Determine the [x, y] coordinate at the center of the cell enclosing the given text.  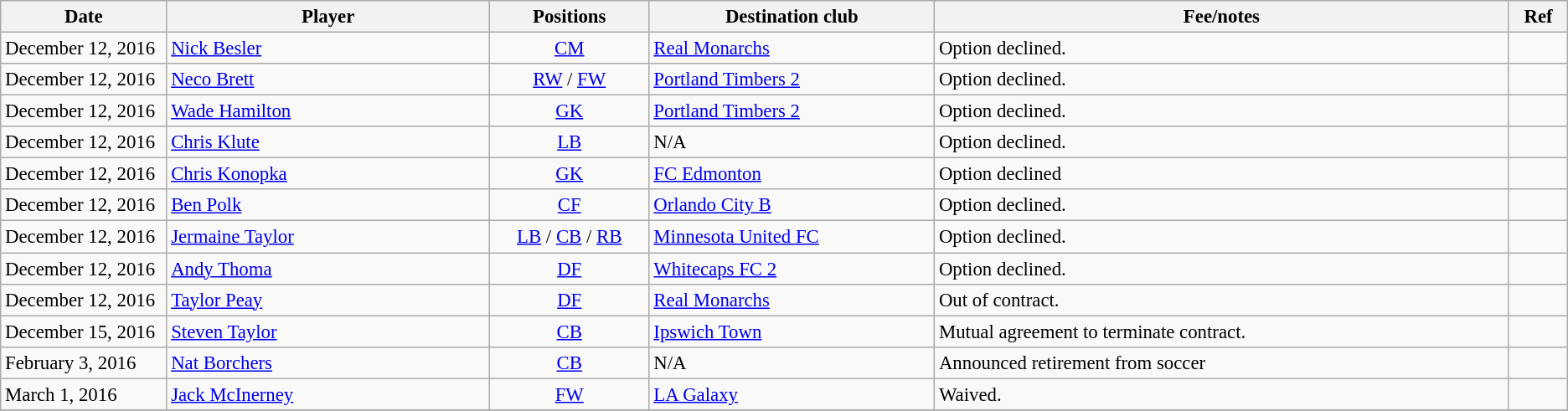
FC Edmonton [792, 174]
Player [328, 17]
December 15, 2016 [84, 331]
February 3, 2016 [84, 362]
Option declined [1222, 174]
Nick Besler [328, 49]
Wade Hamilton [328, 111]
Date [84, 17]
Fee/notes [1222, 17]
Orlando City B [792, 205]
Out of contract. [1222, 300]
Whitecaps FC 2 [792, 269]
March 1, 2016 [84, 394]
Andy Thoma [328, 269]
FW [570, 394]
LA Galaxy [792, 394]
CF [570, 205]
Taylor Peay [328, 300]
Chris Klute [328, 142]
Steven Taylor [328, 331]
Jack McInerney [328, 394]
Neco Brett [328, 80]
Mutual agreement to terminate contract. [1222, 331]
Announced retirement from soccer [1222, 362]
Ipswich Town [792, 331]
Ref [1538, 17]
CM [570, 49]
Chris Konopka [328, 174]
RW / FW [570, 80]
LB [570, 142]
Jermaine Taylor [328, 237]
Destination club [792, 17]
Positions [570, 17]
Waived. [1222, 394]
Minnesota United FC [792, 237]
LB / CB / RB [570, 237]
Nat Borchers [328, 362]
Ben Polk [328, 205]
